For the text-containing cell, return its midpoint in (x, y) coordinate format. 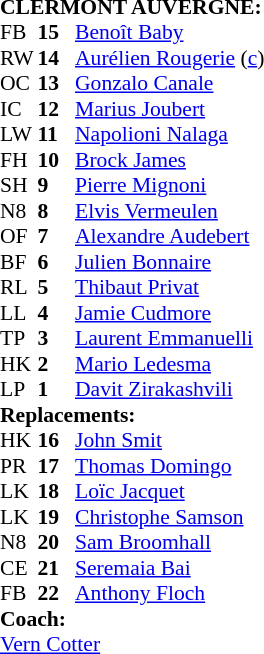
11 (57, 135)
RW (19, 58)
SH (19, 185)
Loïc Jacquet (170, 491)
13 (57, 83)
PR (19, 466)
Christophe Samson (170, 517)
12 (57, 109)
Jamie Cudmore (170, 313)
7 (57, 237)
Davit Zirakashvili (170, 389)
John Smit (170, 441)
Julien Bonnaire (170, 262)
Seremaia Bai (170, 568)
18 (57, 491)
BF (19, 262)
Gonzalo Canale (170, 83)
22 (57, 593)
9 (57, 185)
3 (57, 339)
Napolioni Nalaga (170, 135)
8 (57, 211)
Coach: (132, 619)
6 (57, 262)
IC (19, 109)
CE (19, 568)
14 (57, 58)
Pierre Mignoni (170, 185)
LL (19, 313)
Alexandre Audebert (170, 237)
FH (19, 160)
Anthony Floch (170, 593)
TP (19, 339)
Replacements: (132, 415)
Sam Broomhall (170, 543)
1 (57, 389)
10 (57, 160)
Elvis Vermeulen (170, 211)
21 (57, 568)
Benoît Baby (170, 33)
17 (57, 466)
Thomas Domingo (170, 466)
LW (19, 135)
Marius Joubert (170, 109)
Thibaut Privat (170, 287)
Mario Ledesma (170, 364)
Brock James (170, 160)
20 (57, 543)
RL (19, 287)
5 (57, 287)
Laurent Emmanuelli (170, 339)
16 (57, 441)
15 (57, 33)
19 (57, 517)
Aurélien Rougerie (c) (170, 58)
4 (57, 313)
OF (19, 237)
LP (19, 389)
2 (57, 364)
OC (19, 83)
